Return the (X, Y) coordinate for the center point of the cell that contains the specified text.  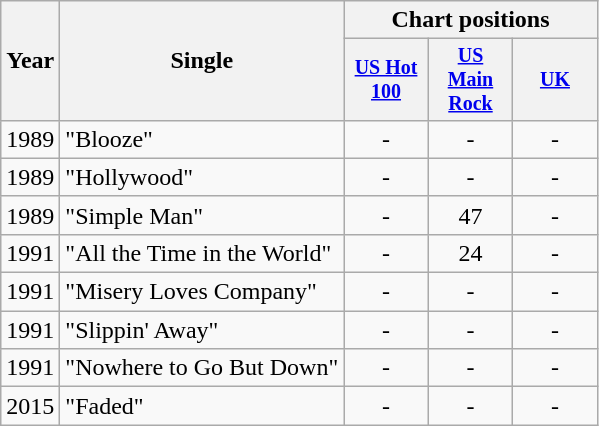
"Slippin' Away" (202, 330)
US Hot 100 (386, 80)
UK (555, 80)
"Nowhere to Go But Down" (202, 368)
"Misery Loves Company" (202, 292)
"Hollywood" (202, 177)
2015 (30, 406)
Single (202, 61)
"Simple Man" (202, 215)
"All the Time in the World" (202, 253)
47 (470, 215)
Chart positions (470, 20)
"Blooze" (202, 139)
Year (30, 61)
"Faded" (202, 406)
US Main Rock (470, 80)
24 (470, 253)
